For the text-containing cell, return its midpoint in (X, Y) coordinate format. 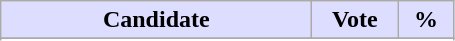
Vote (355, 20)
Candidate (156, 20)
% (426, 20)
